For the text-containing cell, return its midpoint in [x, y] coordinate format. 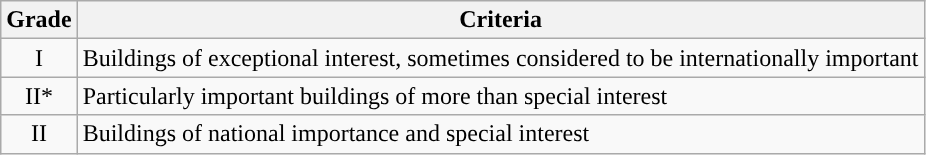
Buildings of exceptional interest, sometimes considered to be internationally important [500, 58]
Buildings of national importance and special interest [500, 134]
II* [39, 96]
Grade [39, 20]
II [39, 134]
Particularly important buildings of more than special interest [500, 96]
Criteria [500, 20]
I [39, 58]
